Search for the cell housing the specified text and yield its (x, y) center coordinate. 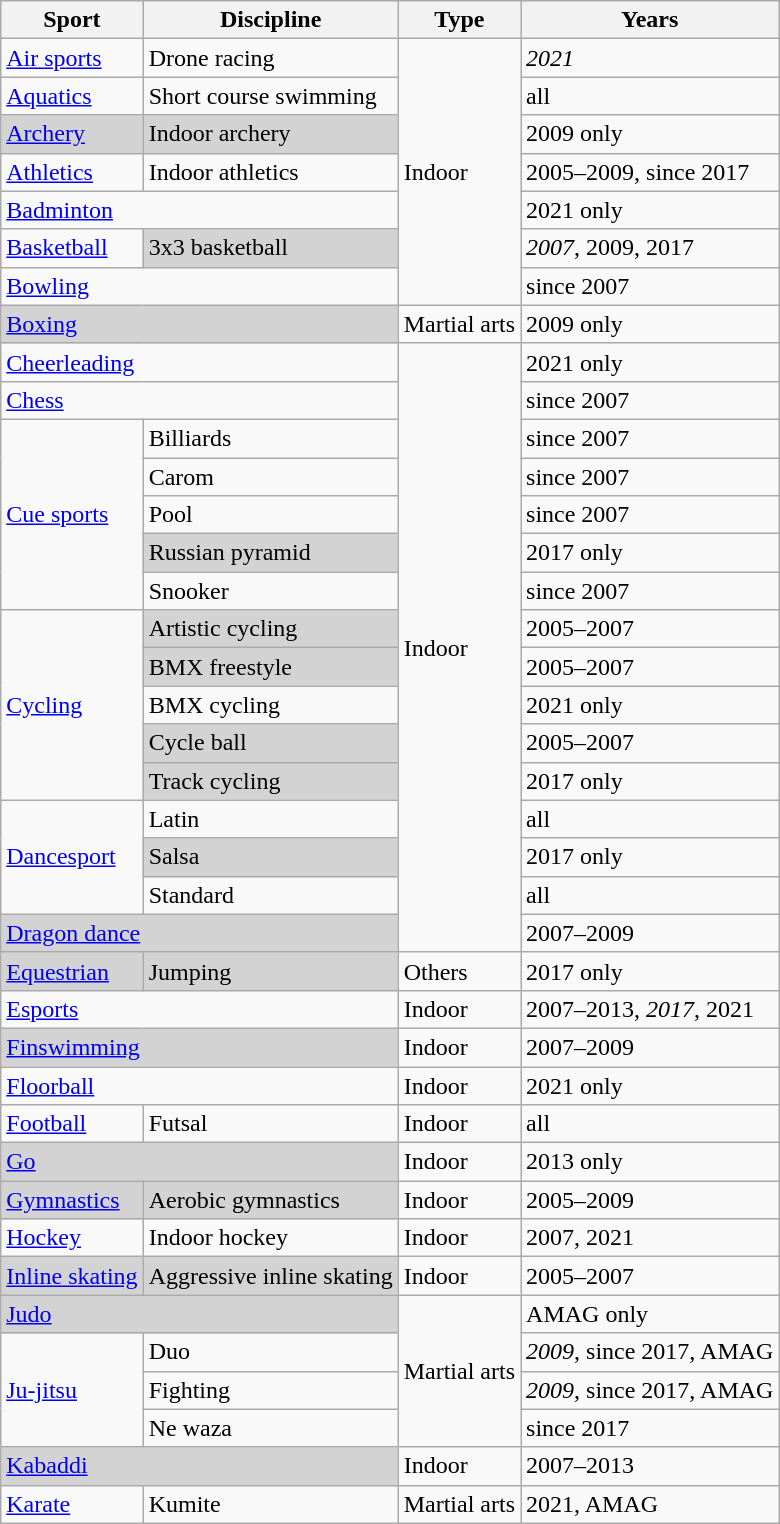
Ne waza (270, 1428)
Kabaddi (200, 1466)
Sport (72, 20)
Others (459, 971)
Salsa (270, 857)
Floorball (200, 1085)
Basketball (72, 248)
Bowling (200, 286)
Badminton (200, 210)
Drone racing (270, 58)
AMAG only (650, 1314)
Dragon dance (200, 933)
BMX freestyle (270, 667)
since 2017 (650, 1428)
Short course swimming (270, 96)
Track cycling (270, 781)
Indoor archery (270, 134)
2007–2013 (650, 1466)
Jumping (270, 971)
2013 only (650, 1162)
Duo (270, 1352)
Cue sports (72, 514)
Chess (200, 400)
2007, 2021 (650, 1238)
Judo (200, 1314)
Aggressive inline skating (270, 1276)
Indoor athletics (270, 172)
2021 (650, 58)
Hockey (72, 1238)
Cheerleading (200, 362)
Inline skating (72, 1276)
2005–2009, since 2017 (650, 172)
Discipline (270, 20)
2021, AMAG (650, 1504)
Fighting (270, 1390)
BMX cycling (270, 705)
Artistic cycling (270, 629)
Russian pyramid (270, 553)
2005–2009 (650, 1200)
Aerobic gymnastics (270, 1200)
2007–2013, 2017, 2021 (650, 1009)
Karate (72, 1504)
Latin (270, 819)
3x3 basketball (270, 248)
Pool (270, 515)
Equestrian (72, 971)
Aquatics (72, 96)
Futsal (270, 1124)
Finswimming (200, 1047)
Cycling (72, 705)
2007, 2009, 2017 (650, 248)
Carom (270, 477)
Boxing (200, 324)
Go (200, 1162)
Athletics (72, 172)
Air sports (72, 58)
Dancesport (72, 857)
Cycle ball (270, 743)
Football (72, 1124)
Years (650, 20)
Billiards (270, 438)
Kumite (270, 1504)
Type (459, 20)
Indoor hockey (270, 1238)
Standard (270, 895)
Archery (72, 134)
Gymnastics (72, 1200)
Esports (200, 1009)
Ju-jitsu (72, 1390)
Snooker (270, 591)
